Capture the cell that displays the provided text and extract its [X, Y] central coordinate. 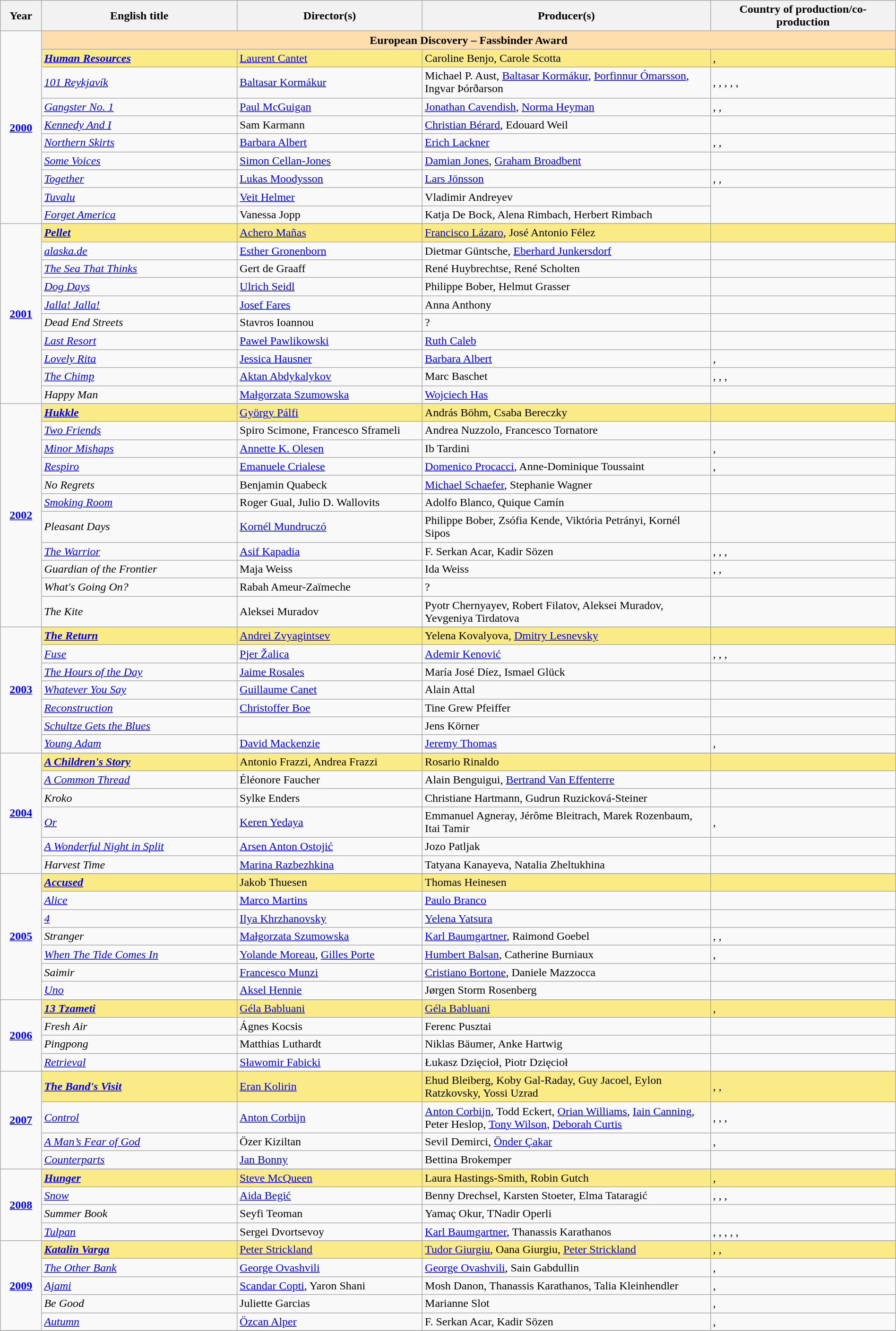
European Discovery – Fassbinder Award [469, 40]
The Warrior [139, 551]
alaska.de [139, 251]
Bettina Brokemper [567, 1159]
Tine Grew Pfeiffer [567, 708]
Francisco Lázaro, José Antonio Félez [567, 232]
The Sea That Thinks [139, 269]
Asif Kapadia [330, 551]
2009 [21, 1286]
Hunger [139, 1178]
Tuvalu [139, 197]
Jessica Hausner [330, 359]
Ademir Kenović [567, 654]
Spiro Scimone, Francesco Sframeli [330, 430]
Happy Man [139, 395]
Roger Gual, Julio D. Wallovits [330, 502]
Eran Kolirin [330, 1087]
Christiane Hartmann, Gudrun Ruzicková-Steiner [567, 798]
Cristiano Bortone, Daniele Mazzocca [567, 972]
101 Reykjavík [139, 82]
Whatever You Say [139, 690]
Kornél Mundruczó [330, 526]
Özcan Alper [330, 1322]
René Huybrechtse, René Scholten [567, 269]
Caroline Benjo, Carole Scotta [567, 58]
Fresh Air [139, 1026]
Juliette Garcias [330, 1304]
Rosario Rinaldo [567, 762]
2003 [21, 690]
2002 [21, 515]
Aleksei Muradov [330, 611]
Yamaç Okur, TNadir Operli [567, 1214]
Łukasz Dzięcioł, Piotr Dzięcioł [567, 1062]
Northern Skirts [139, 143]
Jonathan Cavendish, Norma Heyman [567, 107]
2001 [21, 314]
Francesco Munzi [330, 972]
Sławomir Fabicki [330, 1062]
2008 [21, 1205]
Ajami [139, 1286]
Marianne Slot [567, 1304]
Josef Fares [330, 305]
Baltasar Kormákur [330, 82]
George Ovashvili, Sain Gabdullin [567, 1268]
Thomas Heinesen [567, 883]
Antonio Frazzi, Andrea Frazzi [330, 762]
Karl Baumgartner, Thanassis Karathanos [567, 1232]
Mosh Danon, Thanassis Karathanos, Talia Kleinhendler [567, 1286]
Sylke Enders [330, 798]
Aktan Abdykalykov [330, 377]
Country of production/co-production [803, 16]
Guardian of the Frontier [139, 569]
Emmanuel Agneray, Jérôme Bleitrach, Marek Rozenbaum, Itai Tamir [567, 822]
Dietmar Güntsche, Eberhard Junkersdorf [567, 251]
Some Voices [139, 161]
Niklas Bäumer, Anke Hartwig [567, 1044]
2004 [21, 813]
Jalla! Jalla! [139, 305]
Dog Days [139, 287]
Retrieval [139, 1062]
Adolfo Blanco, Quique Camín [567, 502]
Aksel Hennie [330, 990]
Forget America [139, 215]
Jaime Rosales [330, 672]
Year [21, 16]
Keren Yedaya [330, 822]
The Band's Visit [139, 1087]
Emanuele Crialese [330, 466]
Annette K. Olesen [330, 448]
Tudor Giurgiu, Oana Giurgiu, Peter Strickland [567, 1250]
Or [139, 822]
Gert de Graaff [330, 269]
2006 [21, 1035]
Human Resources [139, 58]
Respiro [139, 466]
Rabah Ameur-Zaïmeche [330, 587]
Alain Attal [567, 690]
Ehud Bleiberg, Koby Gal-Raday, Guy Jacoel, Eylon Ratzkovsky, Yossi Uzrad [567, 1087]
Lovely Rita [139, 359]
Ferenc Pusztai [567, 1026]
Pleasant Days [139, 526]
Paul McGuigan [330, 107]
Alain Benguigui, Bertrand Van Effenterre [567, 780]
George Ovashvili [330, 1268]
A Common Thread [139, 780]
When The Tide Comes In [139, 954]
Seyfi Teoman [330, 1214]
Reconstruction [139, 708]
Alice [139, 901]
Michael P. Aust, Baltasar Kormákur, Þorfinnur Ómarsson, Ingvar Þórðarson [567, 82]
Fuse [139, 654]
Kennedy And I [139, 125]
The Return [139, 636]
Anton Corbijn, Todd Eckert, Orian Williams, Iain Canning, Peter Heslop, Tony Wilson, Deborah Curtis [567, 1117]
A Wonderful Night in Split [139, 846]
Lars Jönsson [567, 179]
The Chimp [139, 377]
Dead End Streets [139, 323]
Tatyana Kanayeva, Natalia Zheltukhina [567, 864]
Matthias Luthardt [330, 1044]
Laurent Cantet [330, 58]
A Children's Story [139, 762]
4 [139, 919]
Jakob Thuesen [330, 883]
Tulpan [139, 1232]
Benny Drechsel, Karsten Stoeter, Elma Tataragić [567, 1196]
Pingpong [139, 1044]
Kroko [139, 798]
Marco Martins [330, 901]
Paweł Pawlikowski [330, 341]
Maja Weiss [330, 569]
Philippe Bober, Helmut Grasser [567, 287]
Benjamin Quabeck [330, 484]
Humbert Balsan, Catherine Burniaux [567, 954]
Jens Körner [567, 726]
No Regrets [139, 484]
Anton Corbijn [330, 1117]
Harvest Time [139, 864]
Schultze Gets the Blues [139, 726]
Yelena Yatsura [567, 919]
Stavros Ioannou [330, 323]
Veit Helmer [330, 197]
Ágnes Kocsis [330, 1026]
Domenico Procacci, Anne-Dominique Toussaint [567, 466]
Autumn [139, 1322]
Two Friends [139, 430]
Simon Cellan-Jones [330, 161]
Marc Baschet [567, 377]
Peter Strickland [330, 1250]
Wojciech Has [567, 395]
Karl Baumgartner, Raimond Goebel [567, 936]
Katja De Bock, Alena Rimbach, Herbert Rimbach [567, 215]
Éléonore Faucher [330, 780]
What's Going On? [139, 587]
Andrea Nuzzolo, Francesco Tornatore [567, 430]
Paulo Branco [567, 901]
Christoffer Boe [330, 708]
Laura Hastings-Smith, Robin Gutch [567, 1178]
2000 [21, 128]
The Kite [139, 611]
György Pálfi [330, 412]
Vladimir Andreyev [567, 197]
Arsen Anton Ostojić [330, 846]
Özer Kiziltan [330, 1142]
Hukkle [139, 412]
Michael Schaefer, Stephanie Wagner [567, 484]
Smoking Room [139, 502]
Jan Bonny [330, 1159]
Erich Lackner [567, 143]
2005 [21, 936]
Jeremy Thomas [567, 744]
Scandar Copti, Yaron Shani [330, 1286]
Be Good [139, 1304]
Gangster No. 1 [139, 107]
Sam Karmann [330, 125]
María José Díez, Ismael Glück [567, 672]
The Other Bank [139, 1268]
Lukas Moodysson [330, 179]
Young Adam [139, 744]
2007 [21, 1120]
Summer Book [139, 1214]
Marina Razbezhkina [330, 864]
Sergei Dvortsevoy [330, 1232]
Vanessa Jopp [330, 215]
Yolande Moreau, Gilles Porte [330, 954]
Director(s) [330, 16]
Counterparts [139, 1159]
The Hours of the Day [139, 672]
Control [139, 1117]
English title [139, 16]
Jørgen Storm Rosenberg [567, 990]
Ida Weiss [567, 569]
Jozo Patljak [567, 846]
Esther Gronenborn [330, 251]
Christian Bérard, Edouard Weil [567, 125]
13 Tzameti [139, 1008]
Achero Mañas [330, 232]
Pellet [139, 232]
Steve McQueen [330, 1178]
Stranger [139, 936]
Pjer Žalica [330, 654]
A Man’s Fear of God [139, 1142]
Saimir [139, 972]
Anna Anthony [567, 305]
Katalin Varga [139, 1250]
Damian Jones, Graham Broadbent [567, 161]
Snow [139, 1196]
Accused [139, 883]
Pyotr Chernyayev, Robert Filatov, Aleksei Muradov, Yevgeniya Tirdatova [567, 611]
Together [139, 179]
Ulrich Seidl [330, 287]
Producer(s) [567, 16]
Aida Begić [330, 1196]
David Mackenzie [330, 744]
Yelena Kovalyova, Dmitry Lesnevsky [567, 636]
András Böhm, Csaba Bereczky [567, 412]
Guillaume Canet [330, 690]
Andrei Zvyagintsev [330, 636]
Minor Mishaps [139, 448]
Sevil Demirci, Önder Çakar [567, 1142]
Philippe Bober, Zsófia Kende, Viktória Petrányi, Kornél Sipos [567, 526]
Uno [139, 990]
Ilya Khrzhanovsky [330, 919]
Ib Tardini [567, 448]
Last Resort [139, 341]
Ruth Caleb [567, 341]
